Provide the (X, Y) coordinate of the cell's center where the given text is located.  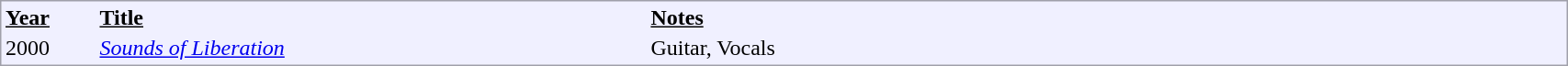
Title (373, 17)
Sounds of Liberation (373, 49)
Notes (1106, 17)
Year (50, 17)
2000 (50, 49)
Guitar, Vocals (1106, 49)
